Determine the (X, Y) coordinate at the center of the cell enclosing the given text.  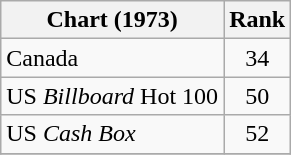
US Cash Box (112, 134)
Chart (1973) (112, 20)
Canada (112, 58)
34 (258, 58)
US Billboard Hot 100 (112, 96)
52 (258, 134)
Rank (258, 20)
50 (258, 96)
